Scan for the cell matching the given text and deliver its (X, Y) coordinate at center. 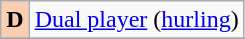
D (15, 20)
Dual player (hurling) (136, 20)
